Locate the cell with the specified text and output its [X, Y] center coordinate. 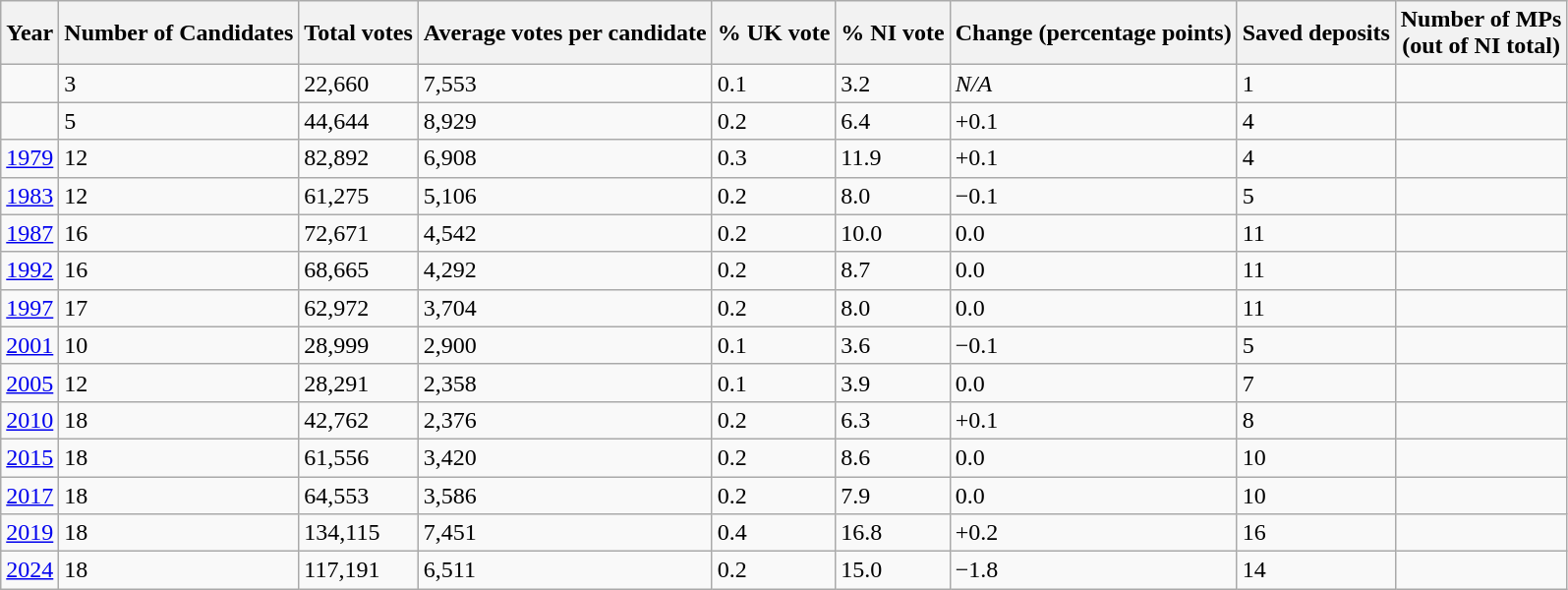
42,762 [359, 420]
8 [1315, 420]
72,671 [359, 233]
3,704 [564, 308]
Saved deposits [1315, 33]
16.8 [893, 533]
10.0 [893, 233]
3 [179, 84]
Number of Candidates [179, 33]
6,511 [564, 570]
28,291 [359, 383]
7 [1315, 383]
2005 [29, 383]
Number of MPs (out of NI total) [1481, 33]
6.3 [893, 420]
11.9 [893, 158]
8,929 [564, 121]
% NI vote [893, 33]
1997 [29, 308]
2019 [29, 533]
8.7 [893, 270]
62,972 [359, 308]
117,191 [359, 570]
+0.2 [1093, 533]
4,292 [564, 270]
22,660 [359, 84]
% UK vote [774, 33]
7,451 [564, 533]
2001 [29, 345]
8.6 [893, 457]
1979 [29, 158]
6.4 [893, 121]
61,556 [359, 457]
Average votes per candidate [564, 33]
134,115 [359, 533]
3.6 [893, 345]
6,908 [564, 158]
5,106 [564, 196]
64,553 [359, 495]
1 [1315, 84]
44,644 [359, 121]
4,542 [564, 233]
0.4 [774, 533]
0.3 [774, 158]
1983 [29, 196]
61,275 [359, 196]
2,900 [564, 345]
Total votes [359, 33]
15.0 [893, 570]
−1.8 [1093, 570]
7,553 [564, 84]
2010 [29, 420]
1987 [29, 233]
2024 [29, 570]
68,665 [359, 270]
Change (percentage points) [1093, 33]
3,420 [564, 457]
3,586 [564, 495]
14 [1315, 570]
2015 [29, 457]
2017 [29, 495]
3.2 [893, 84]
28,999 [359, 345]
3.9 [893, 383]
1992 [29, 270]
N/A [1093, 84]
Year [29, 33]
82,892 [359, 158]
17 [179, 308]
7.9 [893, 495]
2,376 [564, 420]
2,358 [564, 383]
